Detect which cell encompasses the target text, then output its (X, Y) center coordinate. 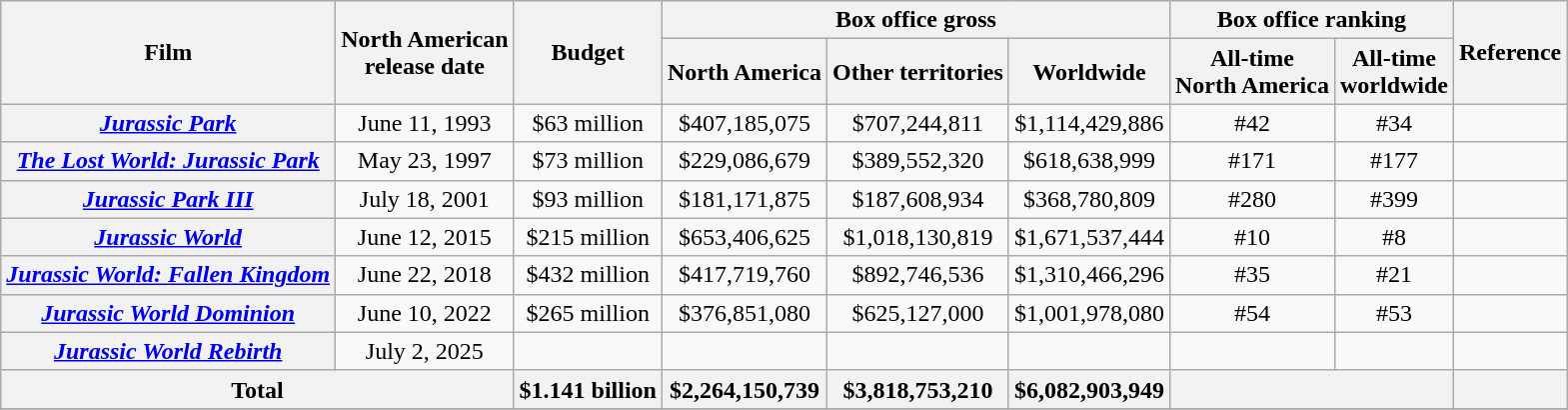
$376,851,080 (744, 313)
Total (258, 389)
North America (744, 72)
#42 (1251, 123)
Jurassic World Rebirth (168, 351)
$389,552,320 (917, 161)
$432 million (588, 275)
Jurassic World Dominion (168, 313)
$187,608,934 (917, 199)
The Lost World: Jurassic Park (168, 161)
$1.141 billion (588, 389)
$93 million (588, 199)
$707,244,811 (917, 123)
#10 (1251, 237)
$6,082,903,949 (1089, 389)
$181,171,875 (744, 199)
#21 (1393, 275)
$417,719,760 (744, 275)
July 18, 2001 (425, 199)
$368,780,809 (1089, 199)
#34 (1393, 123)
$407,185,075 (744, 123)
June 12, 2015 (425, 237)
#280 (1251, 199)
June 22, 2018 (425, 275)
Box office ranking (1311, 20)
$1,001,978,080 (1089, 313)
Jurassic Park III (168, 199)
Film (168, 52)
All-timeworldwide (1393, 72)
$265 million (588, 313)
$625,127,000 (917, 313)
$653,406,625 (744, 237)
Other territories (917, 72)
#53 (1393, 313)
$1,018,130,819 (917, 237)
$73 million (588, 161)
$892,746,536 (917, 275)
Budget (588, 52)
$618,638,999 (1089, 161)
$63 million (588, 123)
$1,671,537,444 (1089, 237)
#399 (1393, 199)
#177 (1393, 161)
Worldwide (1089, 72)
$229,086,679 (744, 161)
#35 (1251, 275)
$3,818,753,210 (917, 389)
May 23, 1997 (425, 161)
July 2, 2025 (425, 351)
June 10, 2022 (425, 313)
#54 (1251, 313)
Box office gross (915, 20)
Reference (1511, 52)
Jurassic World: Fallen Kingdom (168, 275)
Jurassic Park (168, 123)
#171 (1251, 161)
$1,310,466,296 (1089, 275)
Jurassic World (168, 237)
$1,114,429,886 (1089, 123)
#8 (1393, 237)
All-timeNorth America (1251, 72)
June 11, 1993 (425, 123)
$215 million (588, 237)
North American release date (425, 52)
$2,264,150,739 (744, 389)
